Pinpoint the cell where the given text exists, returning its (X, Y) midpoint coordinate. 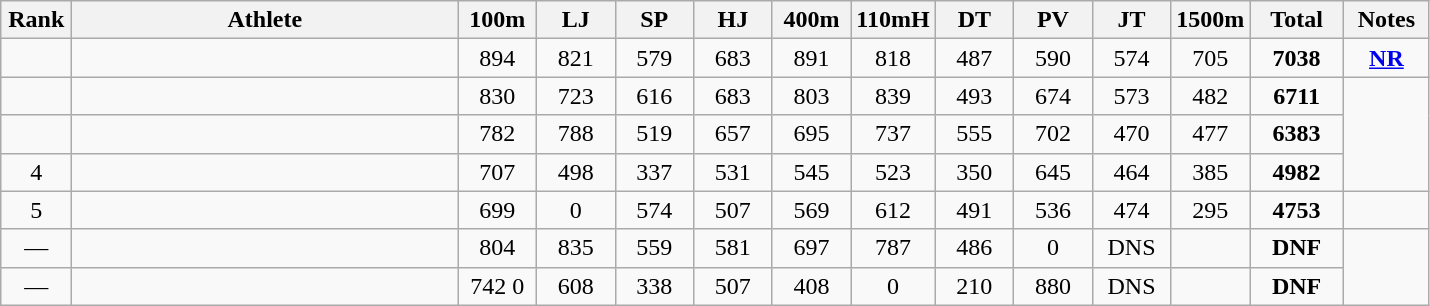
608 (576, 286)
Notes (1386, 20)
835 (576, 248)
569 (812, 210)
6383 (1297, 134)
337 (654, 172)
5 (36, 210)
788 (576, 134)
NR (1386, 58)
SP (654, 20)
470 (1132, 134)
523 (893, 172)
LJ (576, 20)
839 (893, 96)
493 (974, 96)
531 (734, 172)
474 (1132, 210)
519 (654, 134)
486 (974, 248)
498 (576, 172)
400m (812, 20)
697 (812, 248)
894 (498, 58)
HJ (734, 20)
705 (1210, 58)
477 (1210, 134)
536 (1054, 210)
657 (734, 134)
7038 (1297, 58)
6711 (1297, 96)
616 (654, 96)
4982 (1297, 172)
DT (974, 20)
385 (1210, 172)
645 (1054, 172)
880 (1054, 286)
110mH (893, 20)
612 (893, 210)
737 (893, 134)
JT (1132, 20)
742 0 (498, 286)
559 (654, 248)
295 (1210, 210)
590 (1054, 58)
573 (1132, 96)
674 (1054, 96)
803 (812, 96)
408 (812, 286)
891 (812, 58)
210 (974, 286)
4753 (1297, 210)
Athlete (265, 20)
1500m (1210, 20)
491 (974, 210)
702 (1054, 134)
482 (1210, 96)
4 (36, 172)
787 (893, 248)
723 (576, 96)
707 (498, 172)
579 (654, 58)
555 (974, 134)
821 (576, 58)
Rank (36, 20)
545 (812, 172)
804 (498, 248)
818 (893, 58)
100m (498, 20)
464 (1132, 172)
830 (498, 96)
487 (974, 58)
PV (1054, 20)
350 (974, 172)
Total (1297, 20)
338 (654, 286)
581 (734, 248)
699 (498, 210)
695 (812, 134)
782 (498, 134)
